Scan for the cell matching the given text and deliver its (x, y) coordinate at center. 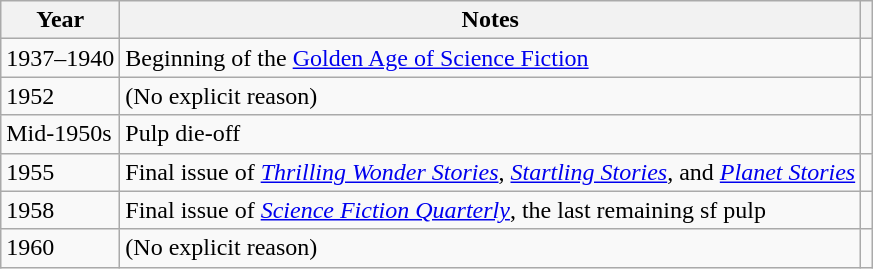
Beginning of the Golden Age of Science Fiction (490, 58)
1958 (60, 210)
1952 (60, 96)
Mid-1950s (60, 134)
1960 (60, 248)
Notes (490, 20)
1937–1940 (60, 58)
Pulp die-off (490, 134)
Year (60, 20)
Final issue of Thrilling Wonder Stories, Startling Stories, and Planet Stories (490, 172)
1955 (60, 172)
Final issue of Science Fiction Quarterly, the last remaining sf pulp (490, 210)
